Provide the [x, y] coordinate of the cell's center where the given text is located.  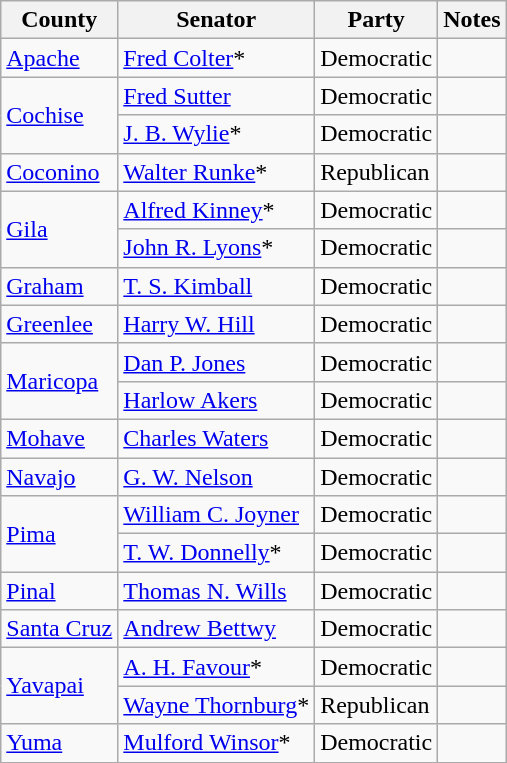
Yavapai [60, 686]
Maricopa [60, 381]
William C. Joyner [216, 515]
Senator [216, 20]
Graham [60, 286]
Navajo [60, 477]
Andrew Bettwy [216, 629]
Notes [472, 20]
Charles Waters [216, 438]
County [60, 20]
Thomas N. Wills [216, 591]
Walter Runke* [216, 172]
Coconino [60, 172]
G. W. Nelson [216, 477]
Mohave [60, 438]
Pima [60, 534]
Fred Sutter [216, 96]
Dan P. Jones [216, 362]
Harry W. Hill [216, 324]
Alfred Kinney* [216, 210]
John R. Lyons* [216, 248]
Yuma [60, 743]
Fred Colter* [216, 58]
Pinal [60, 591]
T. W. Donnelly* [216, 553]
Wayne Thornburg* [216, 705]
Apache [60, 58]
J. B. Wylie* [216, 134]
Santa Cruz [60, 629]
Party [376, 20]
Gila [60, 229]
T. S. Kimball [216, 286]
A. H. Favour* [216, 667]
Cochise [60, 115]
Mulford Winsor* [216, 743]
Harlow Akers [216, 400]
Greenlee [60, 324]
